Extract the [x, y] coordinate from the center of the cell holding the provided text.  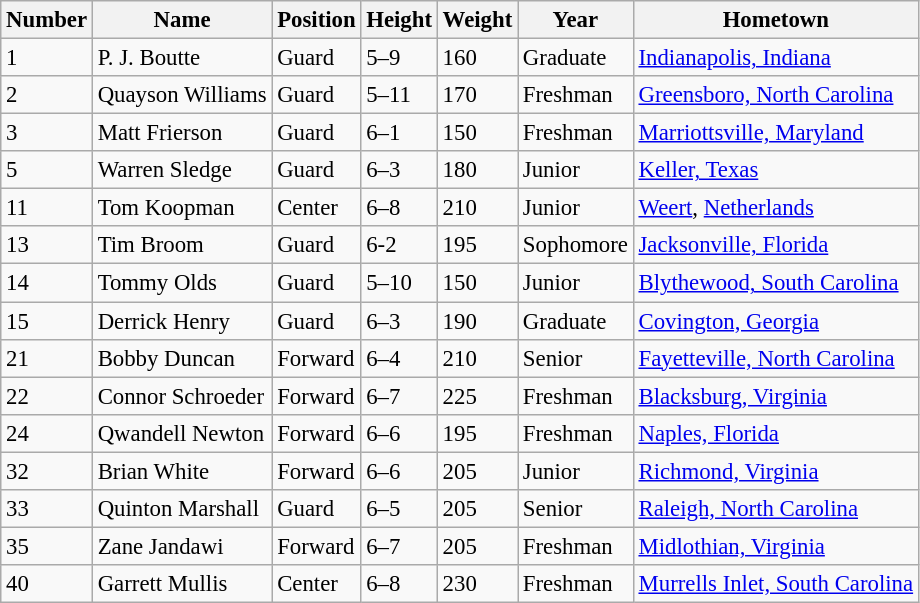
Richmond, Virginia [776, 471]
Midlothian, Virginia [776, 546]
Tommy Olds [182, 283]
Greensboro, North Carolina [776, 95]
11 [47, 208]
6–4 [399, 358]
Name [182, 20]
Fayetteville, North Carolina [776, 358]
Naples, Florida [776, 433]
6–1 [399, 133]
Garrett Mullis [182, 584]
Height [399, 20]
Tom Koopman [182, 208]
32 [47, 471]
33 [47, 509]
Matt Frierson [182, 133]
Number [47, 20]
Weert, Netherlands [776, 208]
P. J. Boutte [182, 58]
Blythewood, South Carolina [776, 283]
Keller, Texas [776, 170]
Brian White [182, 471]
Position [316, 20]
Jacksonville, Florida [776, 245]
3 [47, 133]
Raleigh, North Carolina [776, 509]
Quinton Marshall [182, 509]
Weight [477, 20]
5–10 [399, 283]
Indianapolis, Indiana [776, 58]
Zane Jandawi [182, 546]
180 [477, 170]
5–11 [399, 95]
5–9 [399, 58]
Marriottsville, Maryland [776, 133]
Connor Schroeder [182, 396]
35 [47, 546]
Year [576, 20]
Blacksburg, Virginia [776, 396]
5 [47, 170]
6–5 [399, 509]
Covington, Georgia [776, 321]
160 [477, 58]
13 [47, 245]
14 [47, 283]
190 [477, 321]
Warren Sledge [182, 170]
Tim Broom [182, 245]
2 [47, 95]
40 [47, 584]
225 [477, 396]
Derrick Henry [182, 321]
1 [47, 58]
Qwandell Newton [182, 433]
24 [47, 433]
230 [477, 584]
Bobby Duncan [182, 358]
Sophomore [576, 245]
Quayson Williams [182, 95]
6-2 [399, 245]
Hometown [776, 20]
170 [477, 95]
21 [47, 358]
22 [47, 396]
15 [47, 321]
Murrells Inlet, South Carolina [776, 584]
